From the cell containing the given text, extract its center point as (X, Y) coordinate. 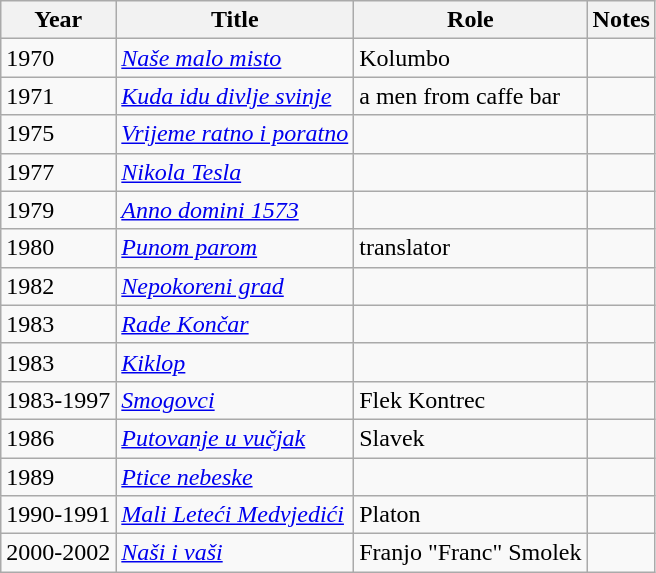
Platon (470, 515)
Nepokoreni grad (235, 286)
1986 (58, 438)
Role (470, 20)
Ptice nebeske (235, 477)
Franjo "Franc" Smolek (470, 553)
Kolumbo (470, 58)
Year (58, 20)
1982 (58, 286)
Anno domini 1573 (235, 210)
Smogovci (235, 400)
Flek Kontrec (470, 400)
1971 (58, 96)
Punom parom (235, 248)
translator (470, 248)
Putovanje u vučjak (235, 438)
a men from caffe bar (470, 96)
1975 (58, 134)
Kuda idu divlje svinje (235, 96)
1983-1997 (58, 400)
1980 (58, 248)
1989 (58, 477)
1990-1991 (58, 515)
1979 (58, 210)
1977 (58, 172)
Notes (621, 20)
2000-2002 (58, 553)
Naši i vaši (235, 553)
Rade Končar (235, 324)
Nikola Tesla (235, 172)
Vrijeme ratno i poratno (235, 134)
Title (235, 20)
Mali Leteći Medvjedići (235, 515)
Kiklop (235, 362)
Slavek (470, 438)
Naše malo misto (235, 58)
1970 (58, 58)
